Return the (x, y) coordinate for the center point of the cell that contains the specified text.  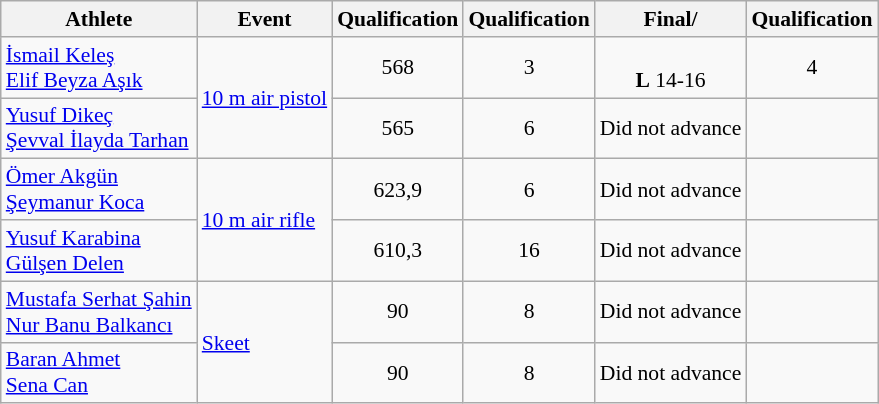
10 m air rifle (264, 220)
Athlete (99, 19)
565 (398, 128)
16 (528, 250)
3 (528, 68)
Yusuf DikeçŞevval İlayda Tarhan (99, 128)
Mustafa Serhat ŞahinNur Banu Balkancı (99, 312)
610,3 (398, 250)
Skeet (264, 342)
Final/ (671, 19)
İsmail KeleşElif Beyza Aşık (99, 68)
Event (264, 19)
568 (398, 68)
Baran AhmetSena Can (99, 372)
Ömer AkgünŞeymanur Koca (99, 190)
623,9 (398, 190)
10 m air pistol (264, 98)
4 (812, 68)
L 14-16 (671, 68)
Yusuf KarabinaGülşen Delen (99, 250)
